Provide the (x, y) coordinate of the cell's center where the given text is located.  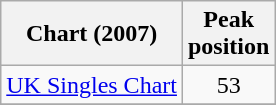
UK Singles Chart (92, 85)
53 (228, 85)
Chart (2007) (92, 34)
Peakposition (228, 34)
